Provide the [x, y] coordinate of the cell's center where the given text is located.  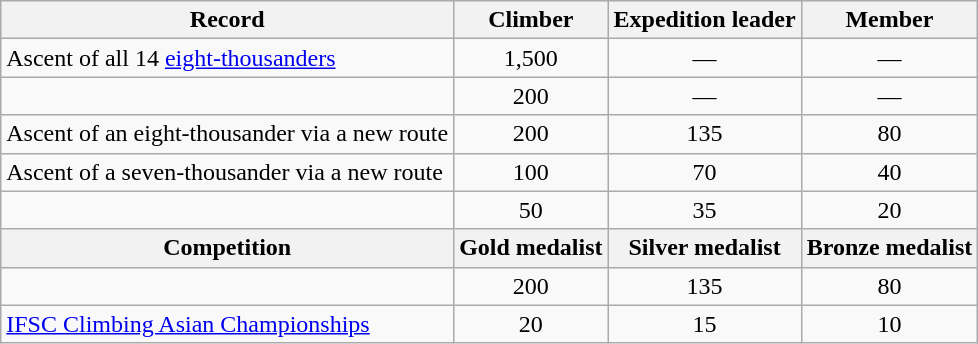
10 [890, 324]
50 [531, 210]
Expedition leader [704, 20]
Bronze medalist [890, 248]
1,500 [531, 58]
Ascent of all 14 eight-thousanders [228, 58]
100 [531, 172]
Record [228, 20]
Climber [531, 20]
Ascent of an eight-thousander via a new route [228, 134]
Ascent of a seven-thousander via a new route [228, 172]
IFSC Climbing Asian Championships [228, 324]
Gold medalist [531, 248]
15 [704, 324]
Competition [228, 248]
40 [890, 172]
70 [704, 172]
Silver medalist [704, 248]
35 [704, 210]
Member [890, 20]
